Output the (X, Y) coordinate of the center of the cell containing the given text.  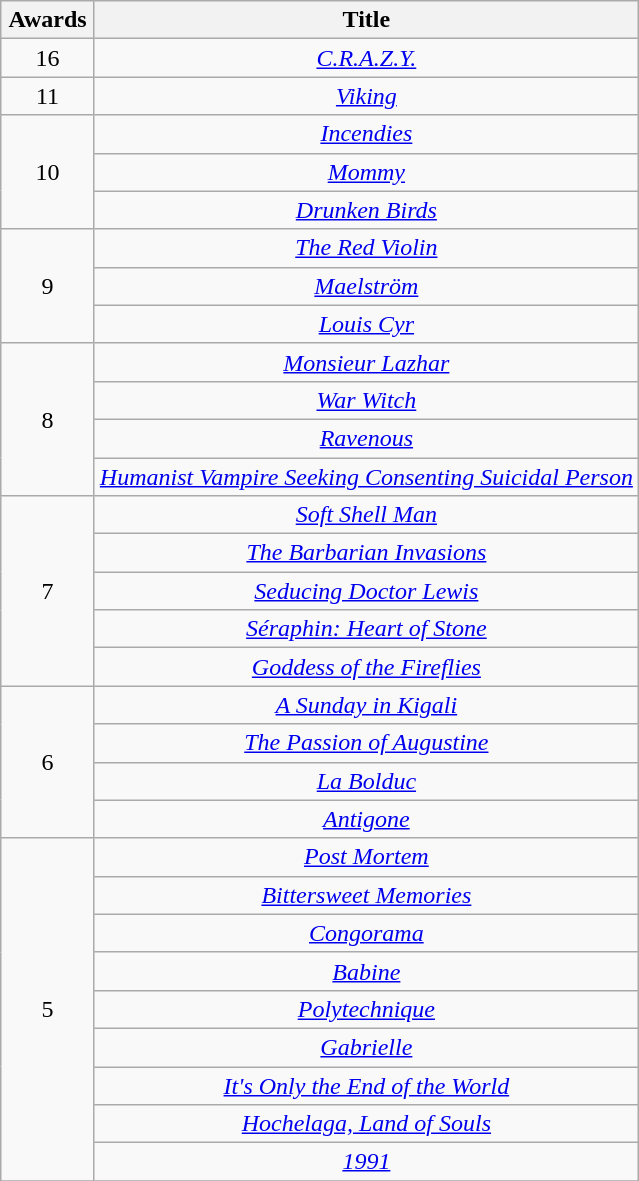
Louis Cyr (366, 324)
Post Mortem (366, 857)
Drunken Birds (366, 210)
The Passion of Augustine (366, 743)
Viking (366, 96)
The Red Violin (366, 248)
Title (366, 20)
A Sunday in Kigali (366, 705)
5 (48, 1010)
C.R.A.Z.Y. (366, 58)
9 (48, 286)
Antigone (366, 819)
It's Only the End of the World (366, 1085)
Humanist Vampire Seeking Consenting Suicidal Person (366, 477)
Mommy (366, 172)
Polytechnique (366, 1009)
Gabrielle (366, 1047)
War Witch (366, 400)
Incendies (366, 134)
Goddess of the Fireflies (366, 667)
Monsieur Lazhar (366, 362)
Séraphin: Heart of Stone (366, 629)
1991 (366, 1162)
7 (48, 591)
11 (48, 96)
The Barbarian Invasions (366, 553)
8 (48, 419)
Ravenous (366, 438)
Maelström (366, 286)
La Bolduc (366, 781)
16 (48, 58)
Babine (366, 971)
Awards (48, 20)
Soft Shell Man (366, 515)
Seducing Doctor Lewis (366, 591)
Hochelaga, Land of Souls (366, 1124)
Congorama (366, 933)
Bittersweet Memories (366, 895)
10 (48, 172)
6 (48, 762)
